Provide the [x, y] coordinate of the cell's center where the given text is located.  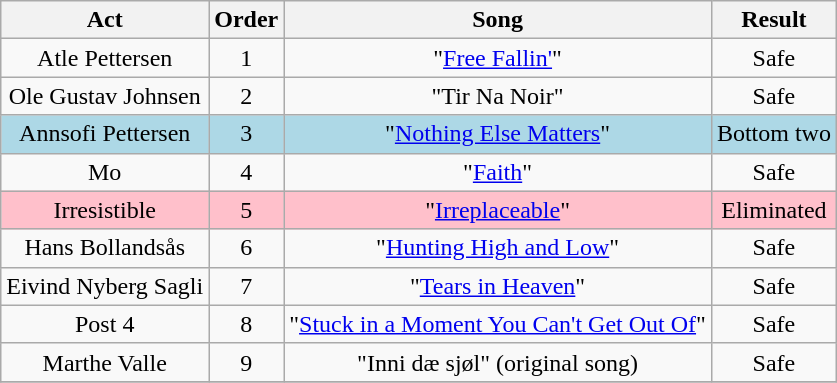
"Hunting High and Low" [498, 248]
Mo [105, 172]
7 [246, 286]
3 [246, 134]
"Tears in Heaven" [498, 286]
6 [246, 248]
"Nothing Else Matters" [498, 134]
Annsofi Pettersen [105, 134]
9 [246, 362]
Order [246, 20]
8 [246, 324]
1 [246, 58]
Atle Pettersen [105, 58]
Eliminated [774, 210]
"Stuck in a Moment You Can't Get Out Of" [498, 324]
2 [246, 96]
4 [246, 172]
Post 4 [105, 324]
"Free Fallin'" [498, 58]
Marthe Valle [105, 362]
"Tir Na Noir" [498, 96]
Bottom two [774, 134]
Result [774, 20]
5 [246, 210]
Act [105, 20]
Ole Gustav Johnsen [105, 96]
"Faith" [498, 172]
Irresistible [105, 210]
"Irreplaceable" [498, 210]
Eivind Nyberg Sagli [105, 286]
Song [498, 20]
Hans Bollandsås [105, 248]
"Inni dæ sjøl" (original song) [498, 362]
